Output the [x, y] coordinate of the center of the cell containing the given text.  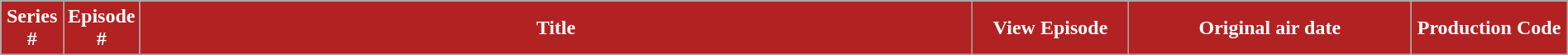
Series # [32, 28]
Title [556, 28]
Production Code [1489, 28]
View Episode [1050, 28]
Original air date [1270, 28]
Episode # [102, 28]
